Locate the cell with the specified text and output its (X, Y) center coordinate. 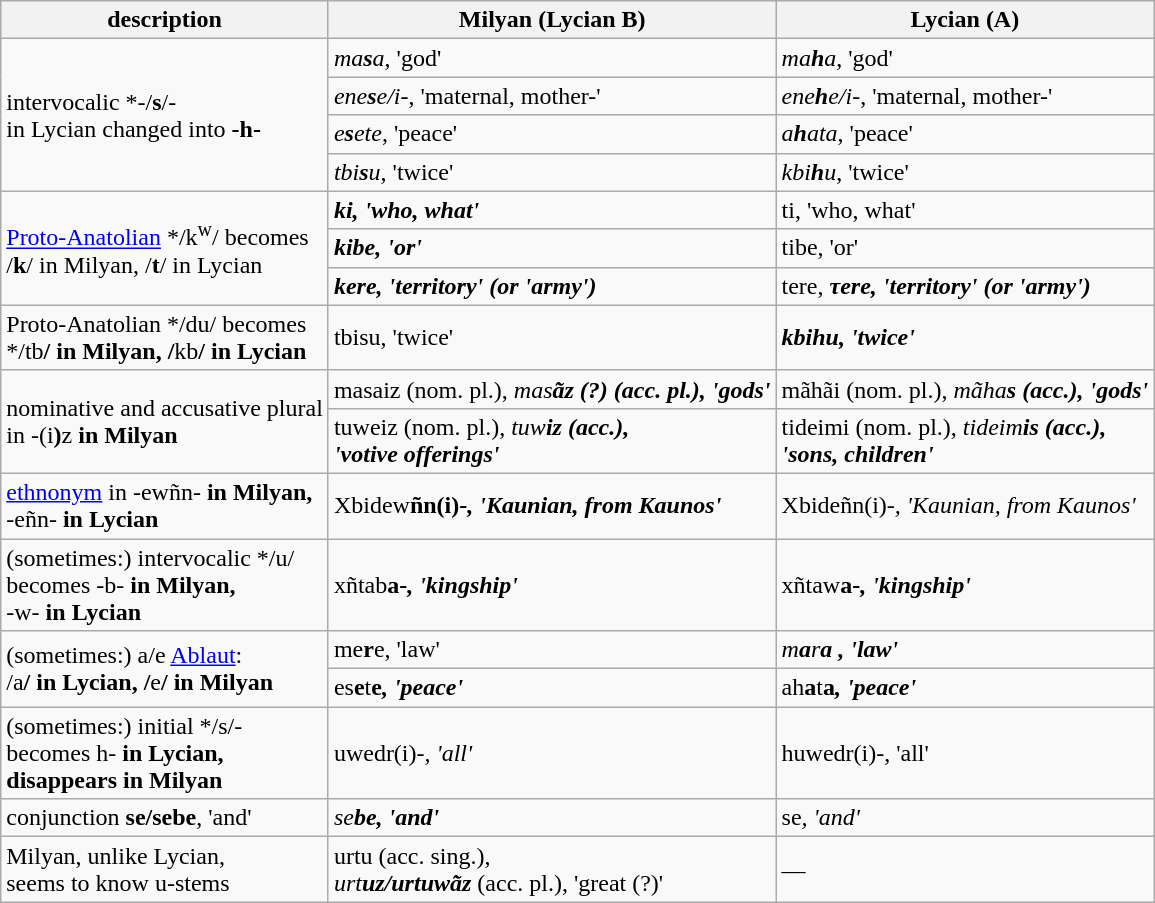
tideimi (nom. pl.), tideimis (acc.), 'sons, children' (965, 440)
conjunction se/sebe, 'and' (165, 818)
mara , 'law' (965, 650)
mere, 'law' (552, 650)
ki, 'who, what' (552, 210)
xñtawa-, 'kingship' (965, 584)
enehe/i-, 'maternal, mother-' (965, 96)
tuweiz (nom. pl.), tuwiz (acc.), 'votive offerings' (552, 440)
(sometimes:) intervocalic */u/ becomes -b- in Milyan, -w- in Lycian (165, 584)
uwedr(i)-, 'all' (552, 753)
Lycian (A) (965, 20)
xñtaba-, 'kingship' (552, 584)
mãhãi (nom. pl.), mãhas (acc.), 'gods' (965, 389)
Proto-Anatolian */kw/ becomes /k/ in Milyan, /t/ in Lycian (165, 248)
masa, 'god' (552, 58)
huwedr(i)-, 'all' (965, 753)
tere, τere, 'territory' (or 'army') (965, 286)
se, 'and' (965, 818)
Xbidewñn(i)-, 'Kaunian, from Kaunos' (552, 506)
Milyan (Lycian B) (552, 20)
description (165, 20)
nominative and accusative plural in -(i)z in Milyan (165, 422)
urtu (acc. sing.), urtuz/urtuwãz (acc. pl.), 'great (?)' (552, 870)
(sometimes:) a/e Ablaut: /a/ in Lycian, /e/ in Milyan (165, 669)
kibe, 'or' (552, 248)
kere, 'territory' (or 'army') (552, 286)
Xbideñn(i)-, 'Kaunian, from Kaunos' (965, 506)
enese/i-, 'maternal, mother-' (552, 96)
— (965, 870)
(sometimes:) initial */s/- becomes h- in Lycian, disappears in Milyan (165, 753)
tibe, 'or' (965, 248)
ethnonym in -ewñn- in Milyan, -eñn- in Lycian (165, 506)
maha, 'god' (965, 58)
intervocalic *-/s/- in Lycian changed into -h- (165, 115)
sebe, 'and' (552, 818)
ti, 'who, what' (965, 210)
Milyan, unlike Lycian, seems to know u-stems (165, 870)
Proto-Anatolian */du/ becomes */tb/ in Milyan, /kb/ in Lycian (165, 338)
masaiz (nom. pl.), masãz (?) (acc. pl.), 'gods' (552, 389)
